For the text-containing cell, return its midpoint in [X, Y] coordinate format. 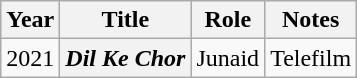
2021 [30, 58]
Dil Ke Chor [126, 58]
Title [126, 20]
Year [30, 20]
Role [228, 20]
Telefilm [311, 58]
Junaid [228, 58]
Notes [311, 20]
